For the text-containing cell, return its midpoint in (x, y) coordinate format. 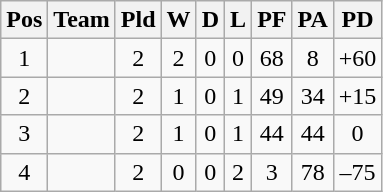
D (210, 20)
PA (312, 20)
+60 (358, 58)
–75 (358, 172)
L (238, 20)
4 (24, 172)
78 (312, 172)
Pld (138, 20)
PF (272, 20)
+15 (358, 96)
Team (82, 20)
68 (272, 58)
34 (312, 96)
49 (272, 96)
PD (358, 20)
Pos (24, 20)
8 (312, 58)
W (178, 20)
